Search for the cell housing the specified text and yield its (X, Y) center coordinate. 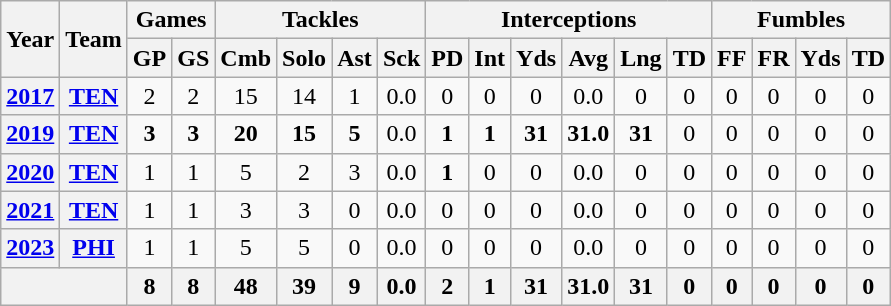
2021 (30, 210)
FF (732, 58)
GP (149, 58)
Tackles (320, 20)
GS (194, 58)
Fumbles (802, 20)
FR (774, 58)
Year (30, 39)
Ast (355, 58)
Lng (641, 58)
20 (246, 134)
14 (304, 96)
Sck (401, 58)
9 (355, 286)
2017 (30, 96)
2019 (30, 134)
Games (170, 20)
Cmb (246, 58)
Interceptions (569, 20)
PHI (94, 248)
Team (94, 39)
48 (246, 286)
Avg (588, 58)
Solo (304, 58)
PD (448, 58)
2023 (30, 248)
39 (304, 286)
2020 (30, 172)
Int (490, 58)
